Capture the cell that displays the provided text and extract its (X, Y) central coordinate. 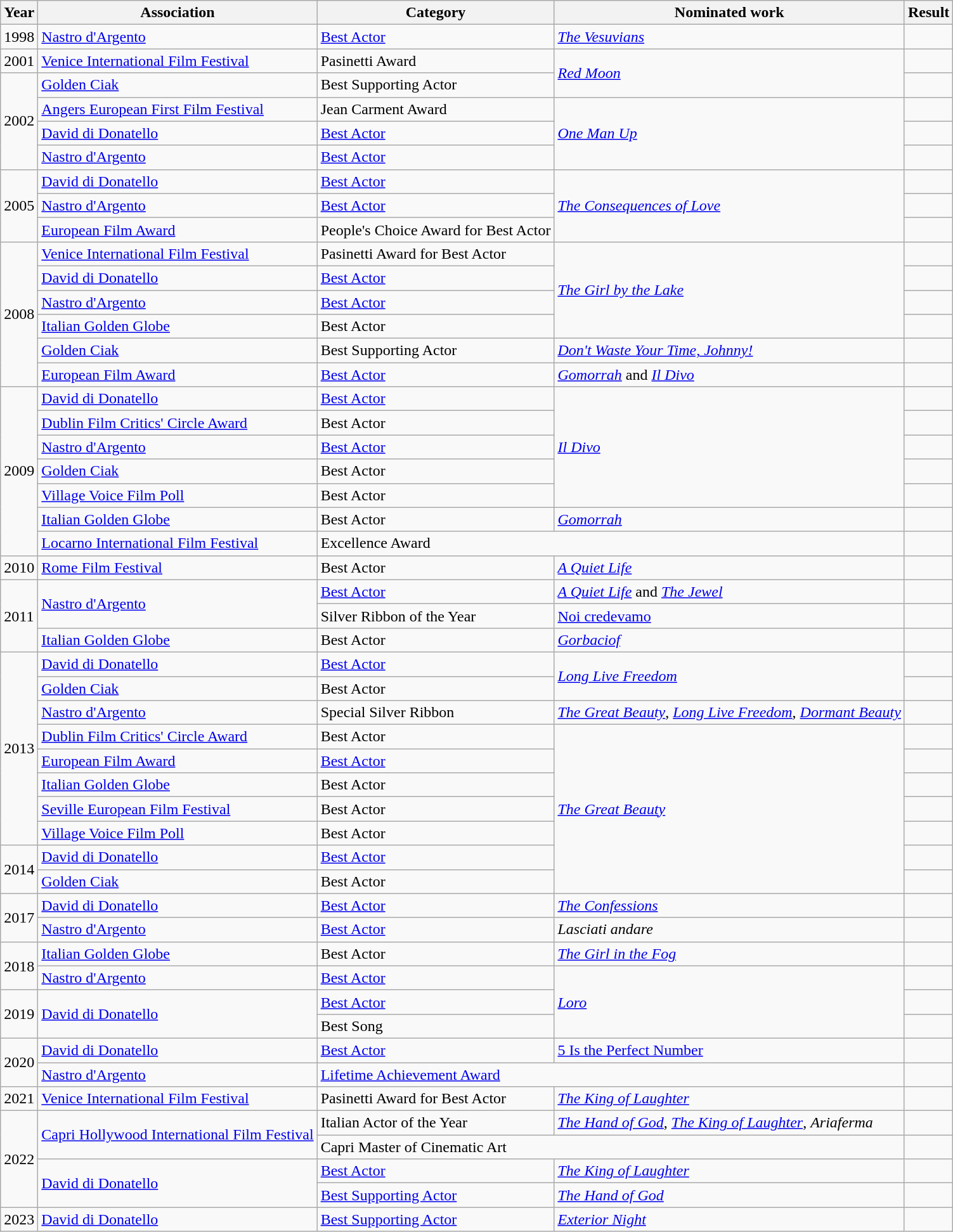
Loro (729, 1002)
Exterior Night (729, 1219)
2023 (19, 1219)
Long Live Freedom (729, 676)
Category (436, 13)
Nominated work (729, 13)
Don't Waste Your Time, Johnny! (729, 351)
2018 (19, 966)
2019 (19, 1014)
The Hand of God (729, 1195)
Silver Ribbon of the Year (436, 616)
Best Song (436, 1026)
2002 (19, 121)
A Quiet Life (729, 567)
2020 (19, 1062)
Association (178, 13)
A Quiet Life and The Jewel (729, 592)
Excellence Award (611, 543)
Angers European First Film Festival (178, 109)
Rome Film Festival (178, 567)
Pasinetti Award (436, 61)
The Girl by the Lake (729, 290)
Lasciati andare (729, 930)
Il Divo (729, 447)
Jean Carment Award (436, 109)
Locarno International Film Festival (178, 543)
Gorbaciof (729, 640)
2021 (19, 1099)
2022 (19, 1159)
People's Choice Award for Best Actor (436, 230)
The Vesuvians (729, 37)
Capri Hollywood International Film Festival (178, 1135)
The Confessions (729, 905)
2013 (19, 748)
2014 (19, 869)
The Consequences of Love (729, 205)
2010 (19, 567)
5 Is the Perfect Number (729, 1050)
Lifetime Achievement Award (611, 1075)
2011 (19, 616)
Noi credevamo (729, 616)
The Great Beauty (729, 809)
Red Moon (729, 73)
The Girl in the Fog (729, 954)
Year (19, 13)
One Man Up (729, 133)
Result (928, 13)
Gomorrah and Il Divo (729, 375)
2017 (19, 918)
Gomorrah (729, 519)
Capri Master of Cinematic Art (611, 1147)
2008 (19, 314)
2009 (19, 471)
2005 (19, 205)
Seville European Film Festival (178, 809)
Special Silver Ribbon (436, 713)
2001 (19, 61)
The Great Beauty, Long Live Freedom, Dormant Beauty (729, 713)
1998 (19, 37)
Italian Actor of the Year (436, 1123)
The Hand of God, The King of Laughter, Ariaferma (729, 1123)
